Search for the cell housing the specified text and yield its (x, y) center coordinate. 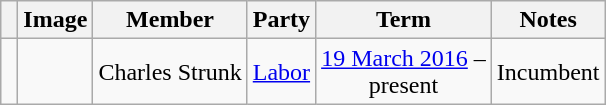
Image (56, 20)
Charles Strunk (170, 72)
Member (170, 20)
Term (404, 20)
Labor (281, 72)
Party (281, 20)
Incumbent (548, 72)
Notes (548, 20)
19 March 2016 – present (404, 72)
